Provide the [X, Y] coordinate of the cell's center where the given text is located.  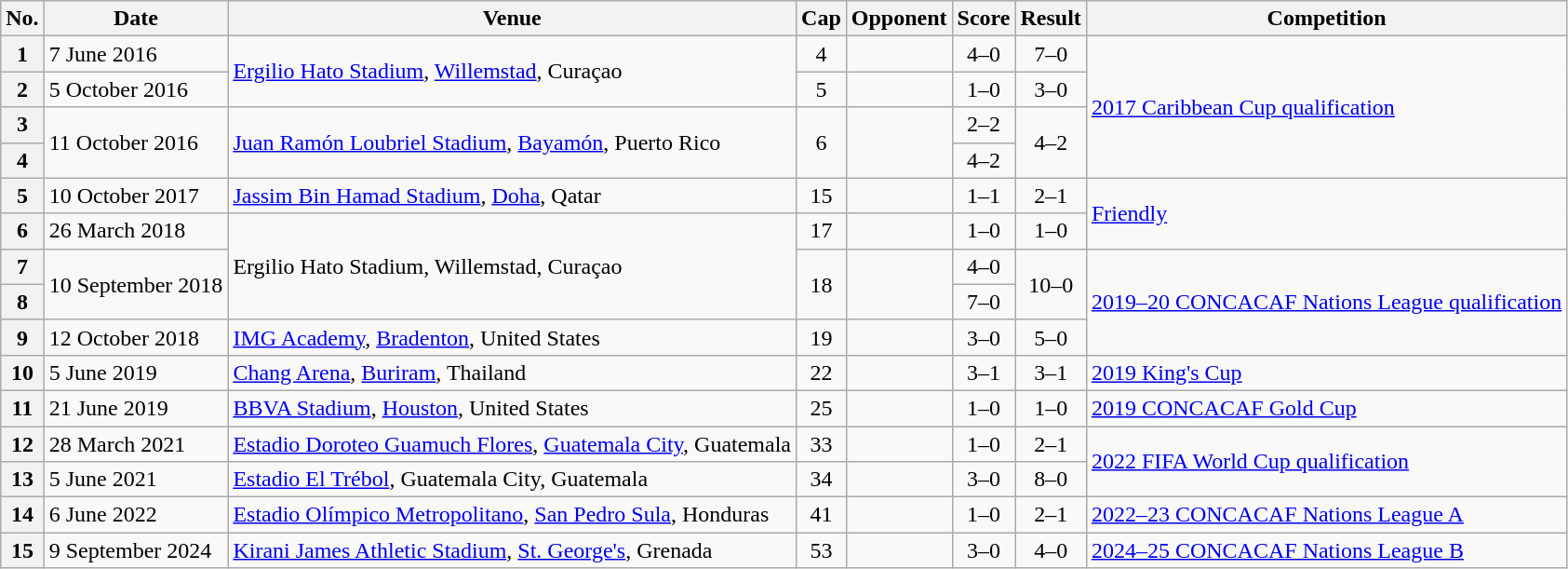
IMG Academy, Bradenton, United States [512, 337]
8 [22, 302]
2024–25 CONCACAF Nations League B [1326, 550]
7 June 2016 [136, 54]
10 [22, 373]
Estadio Olímpico Metropolitano, San Pedro Sula, Honduras [512, 515]
Result [1051, 19]
5–0 [1051, 337]
2019–20 CONCACAF Nations League qualification [1326, 302]
Kirani James Athletic Stadium, St. George's, Grenada [512, 550]
1 [22, 54]
1–1 [984, 196]
14 [22, 515]
Score [984, 19]
8–0 [1051, 480]
Opponent [899, 19]
Jassim Bin Hamad Stadium, Doha, Qatar [512, 196]
28 March 2021 [136, 444]
2019 King's Cup [1326, 373]
5 June 2021 [136, 480]
Friendly [1326, 213]
Estadio El Trébol, Guatemala City, Guatemala [512, 480]
10–0 [1051, 284]
13 [22, 480]
2017 Caribbean Cup qualification [1326, 107]
Cap [822, 19]
2 [22, 89]
2022–23 CONCACAF Nations League A [1326, 515]
BBVA Stadium, Houston, United States [512, 408]
12 [22, 444]
18 [822, 284]
Date [136, 19]
Estadio Doroteo Guamuch Flores, Guatemala City, Guatemala [512, 444]
2–2 [984, 125]
10 September 2018 [136, 284]
19 [822, 337]
53 [822, 550]
6 June 2022 [136, 515]
34 [822, 480]
5 October 2016 [136, 89]
25 [822, 408]
Competition [1326, 19]
21 June 2019 [136, 408]
12 October 2018 [136, 337]
3 [22, 125]
33 [822, 444]
2022 FIFA World Cup qualification [1326, 462]
Juan Ramón Loubriel Stadium, Bayamón, Puerto Rico [512, 142]
10 October 2017 [136, 196]
2019 CONCACAF Gold Cup [1326, 408]
9 [22, 337]
7 [22, 266]
11 October 2016 [136, 142]
26 March 2018 [136, 231]
41 [822, 515]
11 [22, 408]
Venue [512, 19]
No. [22, 19]
22 [822, 373]
9 September 2024 [136, 550]
5 June 2019 [136, 373]
17 [822, 231]
Chang Arena, Buriram, Thailand [512, 373]
